Provide the (X, Y) coordinate of the cell's center where the given text is located.  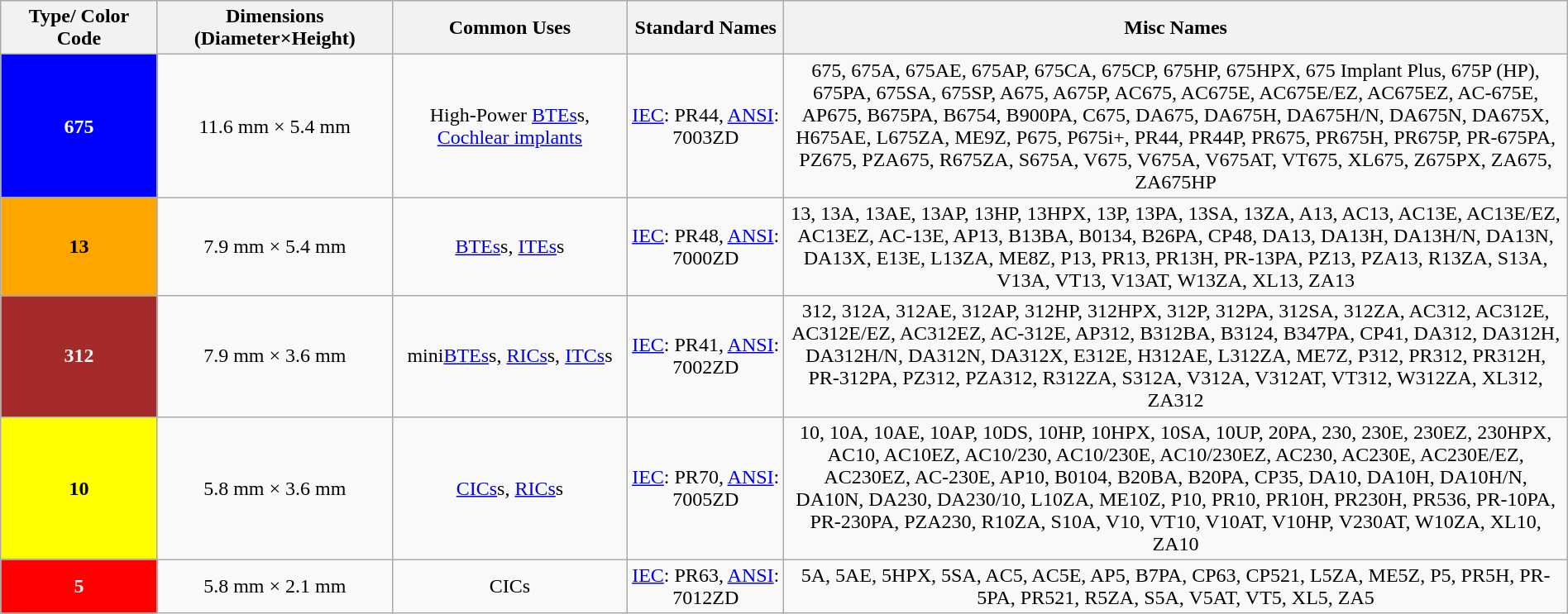
IEC: PR63, ANSI: 7012ZD (706, 587)
Type/ Color Code (79, 28)
675 (79, 126)
Misc Names (1176, 28)
IEC: PR44, ANSI: 7003ZD (706, 126)
IEC: PR48, ANSI: 7000ZD (706, 246)
5.8 mm × 3.6 mm (275, 488)
CICss, RICss (509, 488)
5 (79, 587)
5A, 5AE, 5HPX, 5SA, AC5, AC5E, AP5, B7PA, CP63, CP521, L5ZA, ME5Z, P5, PR5H, PR-5PA, PR521, R5ZA, S5A, V5AT, VT5, XL5, ZA5 (1176, 587)
312 (79, 356)
7.9 mm × 5.4 mm (275, 246)
7.9 mm × 3.6 mm (275, 356)
Dimensions (Diameter×Height) (275, 28)
Common Uses (509, 28)
miniBTEss, RICss, ITCss (509, 356)
5.8 mm × 2.1 mm (275, 587)
BTEss, ITEss (509, 246)
IEC: PR41, ANSI: 7002ZD (706, 356)
Standard Names (706, 28)
11.6 mm × 5.4 mm (275, 126)
IEC: PR70, ANSI: 7005ZD (706, 488)
CICs (509, 587)
10 (79, 488)
High-Power BTEss, Cochlear implants (509, 126)
13 (79, 246)
